Return the (x, y) coordinate for the center point of the cell that contains the specified text.  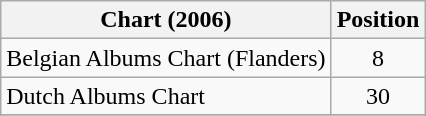
Position (378, 20)
Belgian Albums Chart (Flanders) (166, 58)
Chart (2006) (166, 20)
Dutch Albums Chart (166, 96)
30 (378, 96)
8 (378, 58)
